Locate the cell with the specified text and output its [x, y] center coordinate. 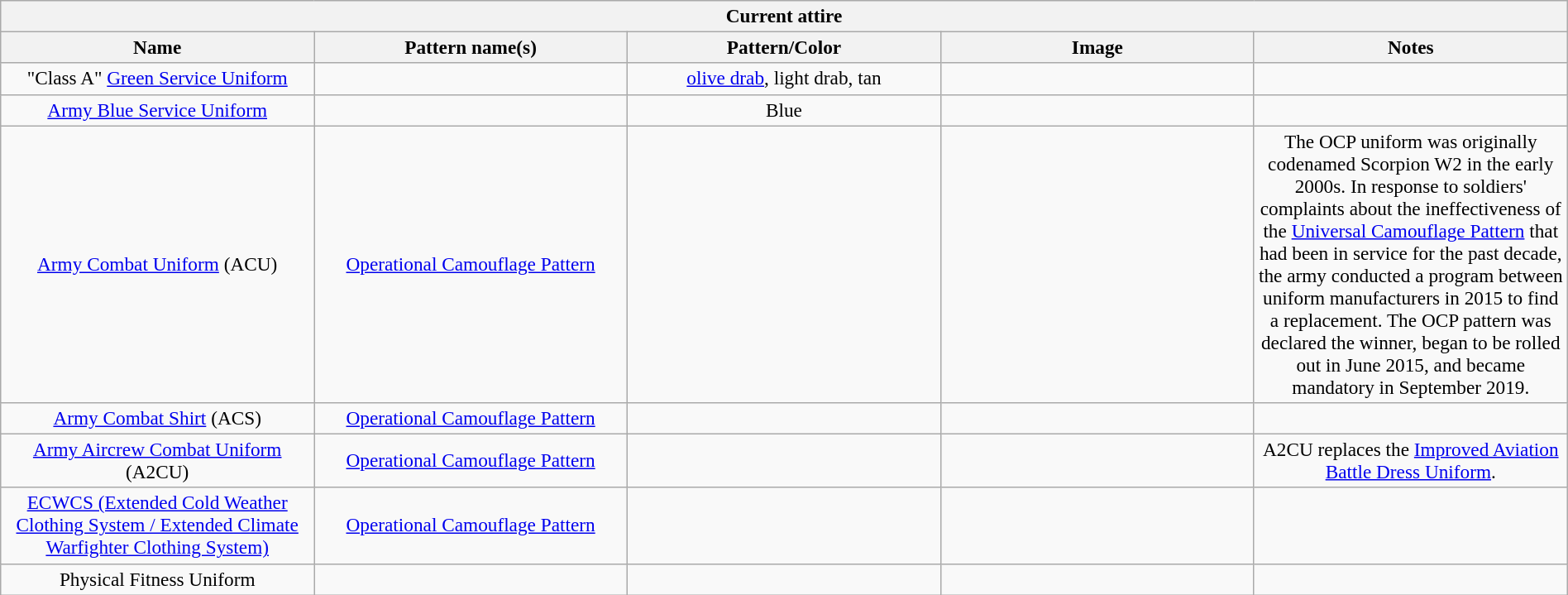
"Class A" Green Service Uniform [157, 79]
A2CU replaces the Improved Aviation Battle Dress Uniform. [1411, 460]
Pattern/Color [784, 47]
Notes [1411, 47]
olive drab, light drab, tan [784, 79]
Pattern name(s) [471, 47]
Army Combat Shirt (ACS) [157, 418]
ECWCS (Extended Cold Weather Clothing System / Extended Climate Warfighter Clothing System) [157, 525]
Army Aircrew Combat Uniform (A2CU) [157, 460]
Blue [784, 110]
Image [1097, 47]
Current attire [784, 16]
Name [157, 47]
Army Blue Service Uniform [157, 110]
Physical Fitness Uniform [157, 579]
Army Combat Uniform (ACU) [157, 263]
